Scan for the cell matching the given text and deliver its [X, Y] coordinate at center. 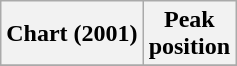
Chart (2001) [72, 34]
Peakposition [189, 34]
